Return the [x, y] coordinate for the center point of the cell that contains the specified text.  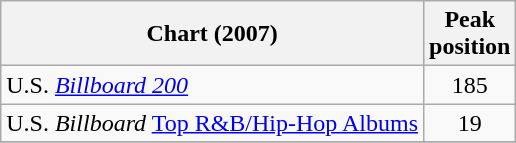
U.S. Billboard Top R&B/Hip-Hop Albums [212, 123]
Chart (2007) [212, 34]
185 [470, 85]
19 [470, 123]
Peakposition [470, 34]
U.S. Billboard 200 [212, 85]
